Capture the cell that displays the provided text and extract its [X, Y] central coordinate. 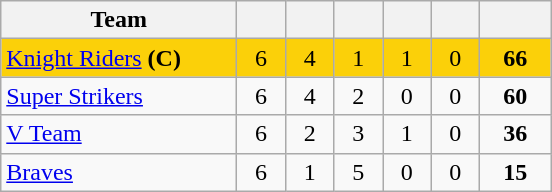
Knight Riders (C) [119, 58]
5 [358, 172]
3 [358, 134]
36 [516, 134]
Braves [119, 172]
V Team [119, 134]
Super Strikers [119, 96]
Team [119, 20]
15 [516, 172]
66 [516, 58]
60 [516, 96]
